Return the [x, y] coordinate for the center point of the cell that contains the specified text.  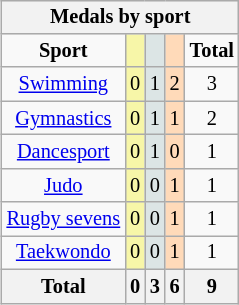
9 [212, 286]
Rugby sevens [64, 219]
Dancesport [64, 152]
Gymnastics [64, 118]
Sport [64, 51]
Judo [64, 185]
Taekwondo [64, 253]
6 [175, 286]
Medals by sport [120, 17]
Swimming [64, 84]
